From the cell containing the given text, extract its center point as (x, y) coordinate. 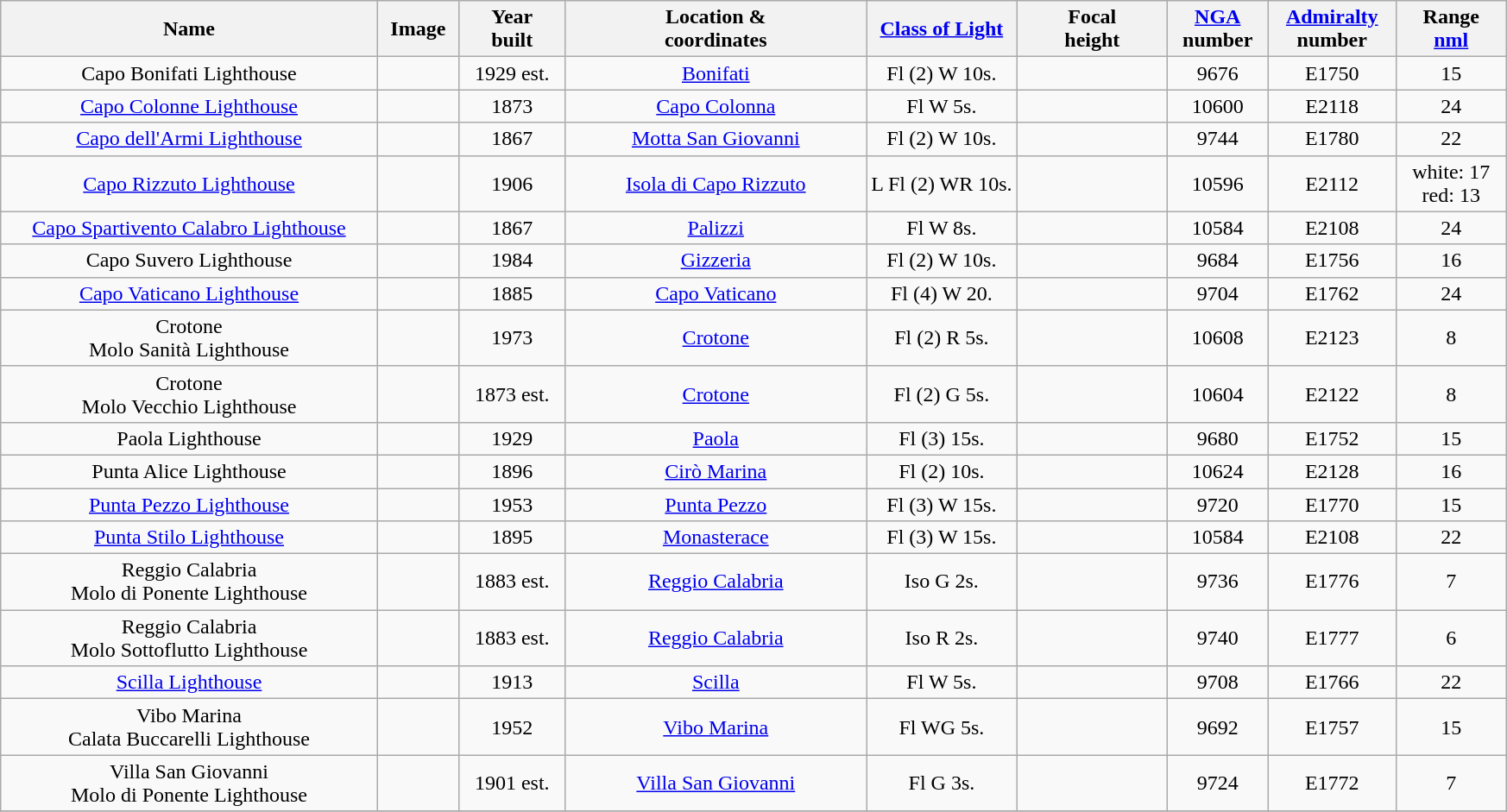
1929 est. (513, 73)
Reggio CalabriaMolo Sottoflutto Lighthouse (189, 639)
9724 (1217, 784)
Crotone Molo Vecchio Lighthouse (189, 393)
Scilla Lighthouse (189, 683)
1953 (513, 505)
Iso G 2s. (942, 582)
9744 (1217, 139)
Isola di Capo Rizzuto (716, 183)
Villa San GiovanniMolo di Ponente Lighthouse (189, 784)
E1772 (1332, 784)
E1752 (1332, 438)
Name (189, 29)
Villa San Giovanni (716, 784)
9684 (1217, 261)
6 (1451, 639)
Fl (2) G 5s. (942, 393)
1973 (513, 338)
Fl WG 5s. (942, 727)
Fl G 3s. (942, 784)
E1770 (1332, 505)
10600 (1217, 106)
Fl W 8s. (942, 228)
9692 (1217, 727)
Punta Pezzo (716, 505)
E2112 (1332, 183)
E1756 (1332, 261)
Capo Colonne Lighthouse (189, 106)
E1762 (1332, 293)
10608 (1217, 338)
Motta San Giovanni (716, 139)
E1766 (1332, 683)
1913 (513, 683)
9736 (1217, 582)
9708 (1217, 683)
1873 (513, 106)
1873 est. (513, 393)
Cirò Marina (716, 471)
Punta Stilo Lighthouse (189, 538)
Bonifati (716, 73)
E1777 (1332, 639)
Monasterace (716, 538)
Admiraltynumber (1332, 29)
E2128 (1332, 471)
E1757 (1332, 727)
Rangenml (1451, 29)
Capo Bonifati Lighthouse (189, 73)
1901 est. (513, 784)
10624 (1217, 471)
Class of Light (942, 29)
Paola Lighthouse (189, 438)
L Fl (2) WR 10s. (942, 183)
Fl (2) 10s. (942, 471)
Punta Pezzo Lighthouse (189, 505)
white: 17red: 13 (1451, 183)
1906 (513, 183)
E1750 (1332, 73)
E1780 (1332, 139)
Fl (4) W 20. (942, 293)
9704 (1217, 293)
Paola (716, 438)
9680 (1217, 438)
1984 (513, 261)
Capo Colonna (716, 106)
Location & coordinates (716, 29)
9676 (1217, 73)
Capo Rizzuto Lighthouse (189, 183)
NGAnumber (1217, 29)
1952 (513, 727)
1885 (513, 293)
E2118 (1332, 106)
Capo dell'Armi Lighthouse (189, 139)
Reggio CalabriaMolo di Ponente Lighthouse (189, 582)
1895 (513, 538)
Iso R 2s. (942, 639)
Fl (3) 15s. (942, 438)
E2122 (1332, 393)
1896 (513, 471)
Capo Spartivento Calabro Lighthouse (189, 228)
Focalheight (1092, 29)
10604 (1217, 393)
Scilla (716, 683)
Gizzeria (716, 261)
10596 (1217, 183)
E1776 (1332, 582)
Crotone Molo Sanità Lighthouse (189, 338)
Palizzi (716, 228)
E2123 (1332, 338)
Punta Alice Lighthouse (189, 471)
Image (418, 29)
Vibo MarinaCalata Buccarelli Lighthouse (189, 727)
1929 (513, 438)
Vibo Marina (716, 727)
9740 (1217, 639)
Yearbuilt (513, 29)
Fl (2) R 5s. (942, 338)
Capo Vaticano (716, 293)
Capo Vaticano Lighthouse (189, 293)
9720 (1217, 505)
Capo Suvero Lighthouse (189, 261)
